Return (X, Y) of the center of cell containing provided text 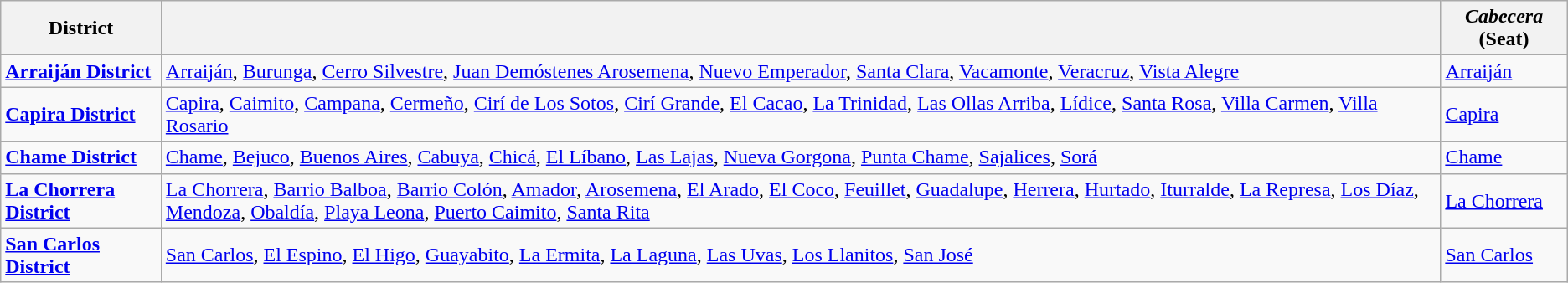
Chame (1504, 157)
Arraiján (1504, 71)
San Carlos (1504, 255)
La Chorrera (1504, 201)
Cabecera (Seat) (1504, 28)
Chame, Bejuco, Buenos Aires, Cabuya, Chicá, El Líbano, Las Lajas, Nueva Gorgona, Punta Chame, Sajalices, Sorá (801, 157)
District (81, 28)
Capira District (81, 114)
Capira (1504, 114)
Chame District (81, 157)
Arraiján District (81, 71)
La Chorrera District (81, 201)
Arraiján, Burunga, Cerro Silvestre, Juan Demóstenes Arosemena, Nuevo Emperador, Santa Clara, Vacamonte, Veracruz, Vista Alegre (801, 71)
San Carlos, El Espino, El Higo, Guayabito, La Ermita, La Laguna, Las Uvas, Los Llanitos, San José (801, 255)
San Carlos District (81, 255)
